Locate the cell with the specified text and output its [X, Y] center coordinate. 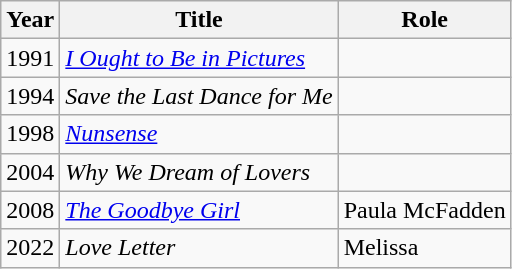
Year [30, 20]
Love Letter [199, 248]
Why We Dream of Lovers [199, 172]
Save the Last Dance for Me [199, 96]
2022 [30, 248]
Title [199, 20]
Melissa [424, 248]
2008 [30, 210]
2004 [30, 172]
Nunsense [199, 134]
Role [424, 20]
1991 [30, 58]
Paula McFadden [424, 210]
The Goodbye Girl [199, 210]
I Ought to Be in Pictures [199, 58]
1994 [30, 96]
1998 [30, 134]
